Extract the [X, Y] coordinate from the center of the cell holding the provided text.  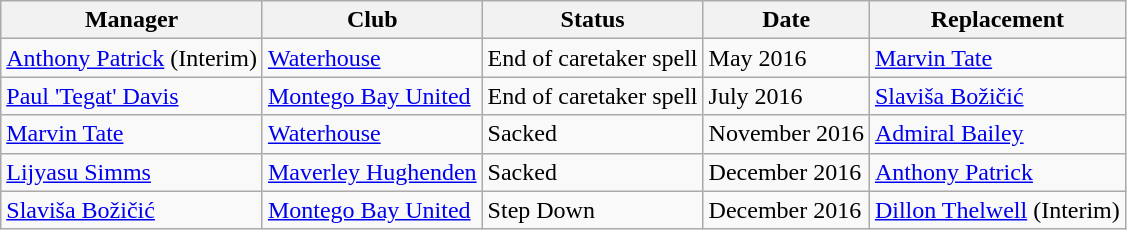
Club [372, 20]
Dillon Thelwell (Interim) [997, 210]
Admiral Bailey [997, 134]
Anthony Patrick (Interim) [132, 58]
Status [592, 20]
July 2016 [786, 96]
Lijyasu Simms [132, 172]
Replacement [997, 20]
Anthony Patrick [997, 172]
Step Down [592, 210]
May 2016 [786, 58]
November 2016 [786, 134]
Manager [132, 20]
Paul 'Tegat' Davis [132, 96]
Maverley Hughenden [372, 172]
Date [786, 20]
